From the cell containing the given text, extract its center point as (X, Y) coordinate. 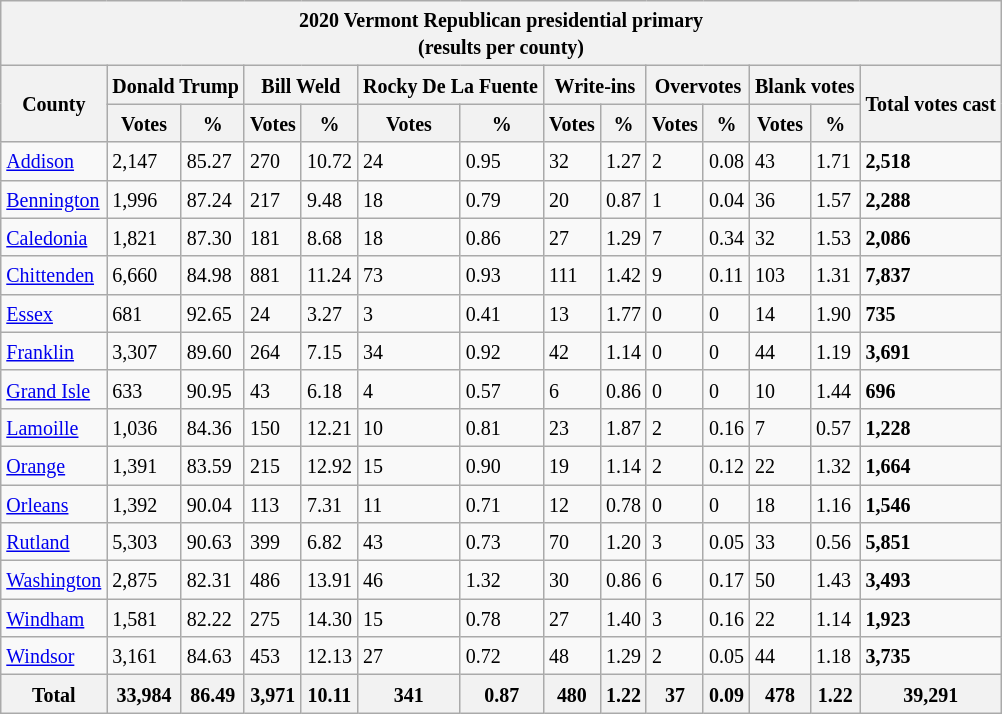
1,664 (930, 465)
1.31 (836, 275)
217 (272, 199)
3,161 (144, 656)
2,288 (930, 199)
1.42 (623, 275)
85.27 (212, 161)
37 (674, 694)
270 (272, 161)
2,518 (930, 161)
23 (572, 427)
0.72 (502, 656)
Grand Isle (54, 389)
0.09 (726, 694)
215 (272, 465)
103 (780, 275)
0.08 (726, 161)
1.90 (836, 313)
681 (144, 313)
13.91 (329, 580)
0.41 (502, 313)
1.18 (836, 656)
1 (674, 199)
1.27 (623, 161)
33 (780, 542)
3.27 (329, 313)
3,971 (272, 694)
12.92 (329, 465)
1.87 (623, 427)
14 (780, 313)
478 (780, 694)
19 (572, 465)
36 (780, 199)
7.15 (329, 351)
Chittenden (54, 275)
0.93 (502, 275)
0.90 (502, 465)
89.60 (212, 351)
0.17 (726, 580)
84.36 (212, 427)
341 (408, 694)
0.56 (836, 542)
90.04 (212, 503)
12 (572, 503)
7,837 (930, 275)
Total votes cast (930, 104)
20 (572, 199)
1.20 (623, 542)
453 (272, 656)
1,391 (144, 465)
9.48 (329, 199)
881 (272, 275)
6,660 (144, 275)
1,036 (144, 427)
90.95 (212, 389)
42 (572, 351)
1,546 (930, 503)
0.34 (726, 237)
2,147 (144, 161)
1.53 (836, 237)
1.16 (836, 503)
1.77 (623, 313)
150 (272, 427)
4 (408, 389)
Write-ins (594, 85)
11.24 (329, 275)
Bill Weld (300, 85)
1,392 (144, 503)
Overvotes (698, 85)
111 (572, 275)
10.72 (329, 161)
0.95 (502, 161)
1.71 (836, 161)
92.65 (212, 313)
6.82 (329, 542)
Total (54, 694)
264 (272, 351)
1.40 (623, 618)
Rutland (54, 542)
82.22 (212, 618)
0.11 (726, 275)
1,821 (144, 237)
2020 Vermont Republican presidential primary(results per county) (502, 34)
113 (272, 503)
Caledonia (54, 237)
1.44 (836, 389)
480 (572, 694)
12.13 (329, 656)
1.19 (836, 351)
Windham (54, 618)
7.31 (329, 503)
1.43 (836, 580)
0.04 (726, 199)
735 (930, 313)
86.49 (212, 694)
Lamoille (54, 427)
Orleans (54, 503)
3,735 (930, 656)
Donald Trump (176, 85)
1,996 (144, 199)
73 (408, 275)
3,691 (930, 351)
10.11 (329, 694)
1.57 (836, 199)
83.59 (212, 465)
13 (572, 313)
33,984 (144, 694)
1,923 (930, 618)
30 (572, 580)
0.92 (502, 351)
181 (272, 237)
Washington (54, 580)
34 (408, 351)
Essex (54, 313)
84.98 (212, 275)
5,303 (144, 542)
48 (572, 656)
1,228 (930, 427)
633 (144, 389)
Rocky De La Fuente (450, 85)
87.24 (212, 199)
3,493 (930, 580)
50 (780, 580)
Addison (54, 161)
Blank votes (804, 85)
46 (408, 580)
3,307 (144, 351)
11 (408, 503)
0.73 (502, 542)
1,581 (144, 618)
6.18 (329, 389)
9 (674, 275)
0.71 (502, 503)
0.81 (502, 427)
Bennington (54, 199)
87.30 (212, 237)
399 (272, 542)
2,086 (930, 237)
39,291 (930, 694)
2,875 (144, 580)
90.63 (212, 542)
Franklin (54, 351)
0.12 (726, 465)
82.31 (212, 580)
14.30 (329, 618)
Orange (54, 465)
8.68 (329, 237)
696 (930, 389)
275 (272, 618)
5,851 (930, 542)
486 (272, 580)
12.21 (329, 427)
70 (572, 542)
Windsor (54, 656)
84.63 (212, 656)
0.79 (502, 199)
County (54, 104)
